Return the (x, y) coordinate for the center point of the cell that contains the specified text.  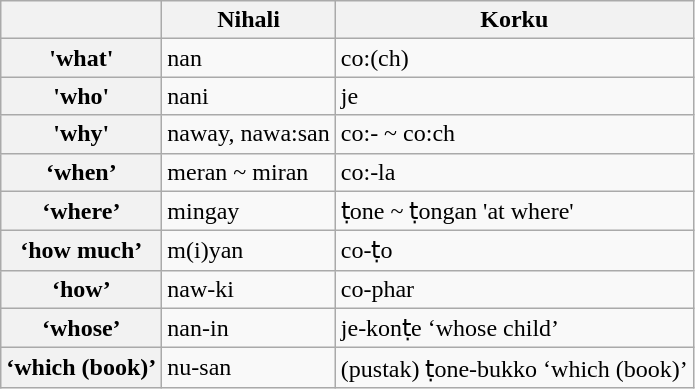
‘which (book)’ (82, 368)
co-phar (514, 289)
je (514, 96)
‘whose’ (82, 328)
‘where’ (82, 211)
m(i)yan (248, 251)
Nihali (248, 20)
nan-in (248, 328)
‘how’ (82, 289)
naw-ki (248, 289)
je-konṭe ‘whose child’ (514, 328)
Korku (514, 20)
co:-la (514, 172)
mingay (248, 211)
co-ṭo (514, 251)
‘when’ (82, 172)
meran ~ miran (248, 172)
nan (248, 58)
'what' (82, 58)
ṭone ~ ṭongan 'at where' (514, 211)
co:(ch) (514, 58)
‘how much’ (82, 251)
'why' (82, 134)
nu-san (248, 368)
'who' (82, 96)
naway, nawa:san (248, 134)
nani (248, 96)
(pustak) ṭone-bukko ‘which (book)’ (514, 368)
co:- ~ co:ch (514, 134)
